Locate the cell with the specified text and output its (X, Y) center coordinate. 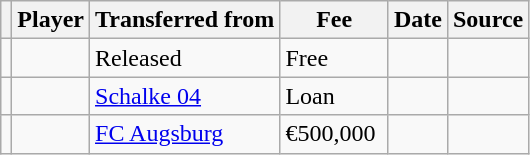
€500,000 (334, 134)
Player (51, 20)
Schalke 04 (185, 96)
Date (418, 20)
Free (334, 58)
Loan (334, 96)
FC Augsburg (185, 134)
Fee (334, 20)
Source (488, 20)
Transferred from (185, 20)
Released (185, 58)
